Locate the cell with the specified text and output its (X, Y) center coordinate. 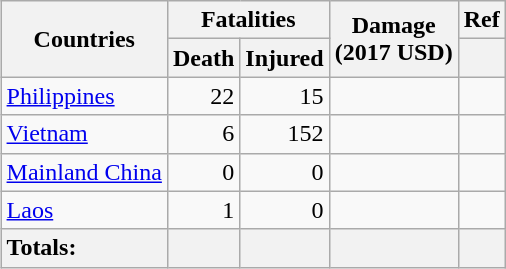
Totals: (84, 248)
Fatalities (248, 20)
Vietnam (84, 134)
15 (284, 96)
Death (203, 58)
Mainland China (84, 172)
Philippines (84, 96)
Laos (84, 210)
Ref (482, 20)
152 (284, 134)
6 (203, 134)
22 (203, 96)
Injured (284, 58)
Countries (84, 39)
1 (203, 210)
Damage(2017 USD) (394, 39)
